Extract the [x, y] coordinate from the center of the cell holding the provided text.  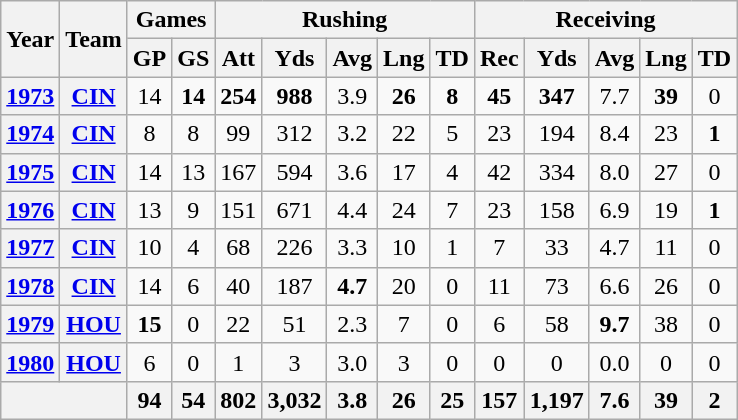
7.7 [614, 96]
6.9 [614, 210]
51 [294, 324]
9 [194, 210]
40 [238, 286]
151 [238, 210]
8.4 [614, 134]
Receiving [605, 20]
988 [294, 96]
24 [404, 210]
312 [294, 134]
94 [149, 400]
27 [666, 172]
38 [666, 324]
1978 [30, 286]
3.3 [352, 248]
1975 [30, 172]
802 [238, 400]
73 [556, 286]
4.4 [352, 210]
15 [149, 324]
2 [714, 400]
68 [238, 248]
19 [666, 210]
157 [499, 400]
3.0 [352, 362]
3.2 [352, 134]
1980 [30, 362]
45 [499, 96]
194 [556, 134]
187 [294, 286]
1974 [30, 134]
Rec [499, 58]
347 [556, 96]
2.3 [352, 324]
158 [556, 210]
8.0 [614, 172]
58 [556, 324]
9.7 [614, 324]
226 [294, 248]
33 [556, 248]
1979 [30, 324]
6.6 [614, 286]
Games [170, 20]
99 [238, 134]
167 [238, 172]
3.9 [352, 96]
1973 [30, 96]
Rushing [345, 20]
1977 [30, 248]
GP [149, 58]
3.6 [352, 172]
17 [404, 172]
20 [404, 286]
3,032 [294, 400]
54 [194, 400]
3.8 [352, 400]
GS [194, 58]
25 [452, 400]
Year [30, 39]
254 [238, 96]
5 [452, 134]
7.6 [614, 400]
1976 [30, 210]
Att [238, 58]
334 [556, 172]
42 [499, 172]
Team [94, 39]
594 [294, 172]
671 [294, 210]
1,197 [556, 400]
0.0 [614, 362]
